For the text-containing cell, return its midpoint in [x, y] coordinate format. 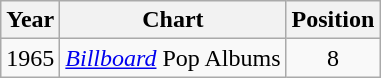
Position [333, 20]
Chart [173, 20]
Year [30, 20]
Billboard Pop Albums [173, 58]
8 [333, 58]
1965 [30, 58]
